Output the (x, y) coordinate of the center of the cell containing the given text.  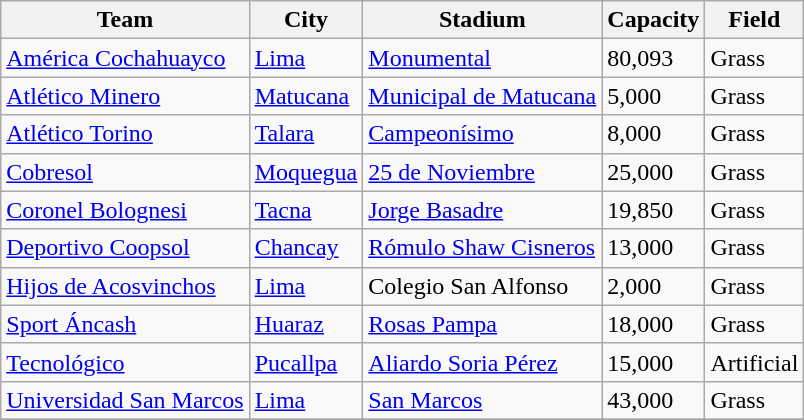
25 de Noviembre (482, 172)
Rómulo Shaw Cisneros (482, 248)
18,000 (654, 324)
Talara (306, 134)
Aliardo Soria Pérez (482, 362)
Field (754, 20)
Cobresol (125, 172)
América Cochahuayco (125, 58)
Tacna (306, 210)
2,000 (654, 286)
Tecnológico (125, 362)
Pucallpa (306, 362)
Chancay (306, 248)
Jorge Basadre (482, 210)
8,000 (654, 134)
Team (125, 20)
Artificial (754, 362)
Hijos de Acosvinchos (125, 286)
15,000 (654, 362)
Deportivo Coopsol (125, 248)
Monumental (482, 58)
5,000 (654, 96)
Rosas Pampa (482, 324)
Moquegua (306, 172)
San Marcos (482, 400)
13,000 (654, 248)
Municipal de Matucana (482, 96)
Atlético Torino (125, 134)
Universidad San Marcos (125, 400)
Campeonísimo (482, 134)
43,000 (654, 400)
80,093 (654, 58)
Matucana (306, 96)
Coronel Bolognesi (125, 210)
Stadium (482, 20)
Huaraz (306, 324)
Sport Áncash (125, 324)
Atlético Minero (125, 96)
19,850 (654, 210)
City (306, 20)
25,000 (654, 172)
Capacity (654, 20)
Colegio San Alfonso (482, 286)
